Identify which cell holds the provided text, then report its [x, y] central coordinate. 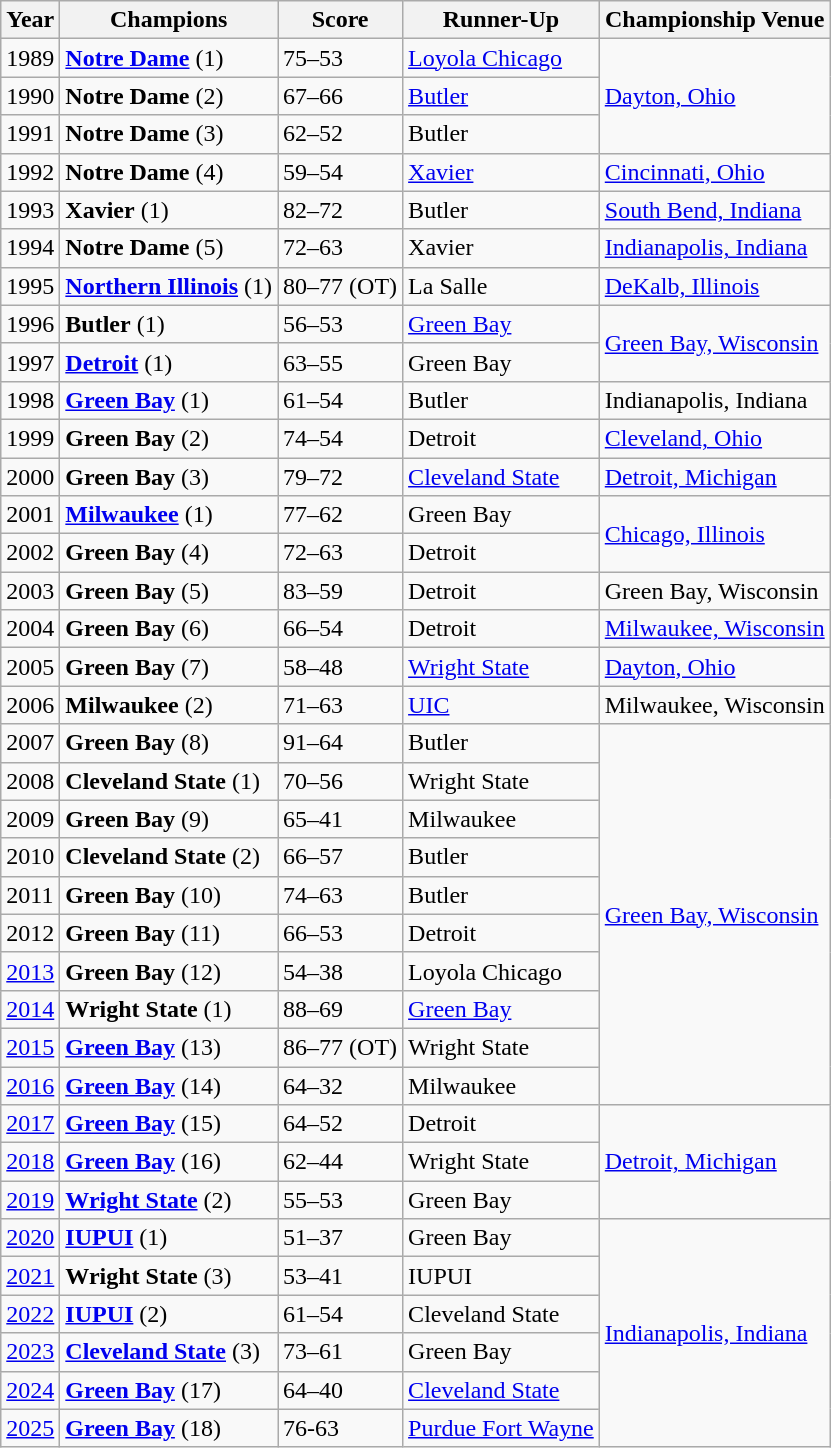
1994 [30, 248]
Green Bay (17) [169, 1390]
IUPUI (1) [169, 1238]
77–62 [340, 515]
Green Bay (9) [169, 819]
2025 [30, 1428]
2024 [30, 1390]
64–40 [340, 1390]
54–38 [340, 971]
Green Bay (2) [169, 438]
2003 [30, 591]
2001 [30, 515]
Green Bay (14) [169, 1085]
66–53 [340, 933]
82–72 [340, 210]
Milwaukee (2) [169, 705]
UIC [502, 705]
2000 [30, 477]
73–61 [340, 1352]
Green Bay (11) [169, 933]
Green Bay (1) [169, 400]
2019 [30, 1200]
1998 [30, 400]
80–77 (OT) [340, 286]
1989 [30, 58]
51–37 [340, 1238]
2021 [30, 1276]
1999 [30, 438]
76-63 [340, 1428]
Cleveland, Ohio [714, 438]
67–66 [340, 96]
58–48 [340, 667]
Purdue Fort Wayne [502, 1428]
2023 [30, 1352]
Green Bay (13) [169, 1047]
IUPUI (2) [169, 1314]
1996 [30, 324]
Green Bay (6) [169, 629]
Wright State (1) [169, 1009]
2009 [30, 819]
62–44 [340, 1162]
2020 [30, 1238]
88–69 [340, 1009]
53–41 [340, 1276]
2002 [30, 553]
75–53 [340, 58]
1991 [30, 134]
2014 [30, 1009]
Green Bay (10) [169, 895]
71–63 [340, 705]
62–52 [340, 134]
Runner-Up [502, 20]
Green Bay (3) [169, 477]
1990 [30, 96]
Green Bay (8) [169, 743]
2018 [30, 1162]
63–55 [340, 362]
2008 [30, 781]
Green Bay (12) [169, 971]
Green Bay (5) [169, 591]
Northern Illinois (1) [169, 286]
Notre Dame (3) [169, 134]
Notre Dame (5) [169, 248]
La Salle [502, 286]
Green Bay (16) [169, 1162]
2006 [30, 705]
Score [340, 20]
Cleveland State (1) [169, 781]
66–54 [340, 629]
Butler (1) [169, 324]
Notre Dame (1) [169, 58]
Green Bay (18) [169, 1428]
64–52 [340, 1124]
Detroit (1) [169, 362]
1992 [30, 172]
Green Bay (4) [169, 553]
Wright State (2) [169, 1200]
Cincinnati, Ohio [714, 172]
83–59 [340, 591]
2015 [30, 1047]
2013 [30, 971]
Notre Dame (2) [169, 96]
2022 [30, 1314]
2005 [30, 667]
55–53 [340, 1200]
Wright State (3) [169, 1276]
65–41 [340, 819]
2011 [30, 895]
2016 [30, 1085]
Cleveland State (2) [169, 857]
74–63 [340, 895]
Year [30, 20]
66–57 [340, 857]
59–54 [340, 172]
South Bend, Indiana [714, 210]
Cleveland State (3) [169, 1352]
2017 [30, 1124]
1993 [30, 210]
74–54 [340, 438]
Chicago, Illinois [714, 534]
91–64 [340, 743]
Green Bay (7) [169, 667]
1995 [30, 286]
IUPUI [502, 1276]
Xavier (1) [169, 210]
Milwaukee (1) [169, 515]
86–77 (OT) [340, 1047]
DeKalb, Illinois [714, 286]
1997 [30, 362]
2012 [30, 933]
70–56 [340, 781]
64–32 [340, 1085]
79–72 [340, 477]
2007 [30, 743]
Championship Venue [714, 20]
56–53 [340, 324]
2010 [30, 857]
Notre Dame (4) [169, 172]
2004 [30, 629]
Champions [169, 20]
Green Bay (15) [169, 1124]
